Determine the [X, Y] coordinate at the center of the cell enclosing the given text.  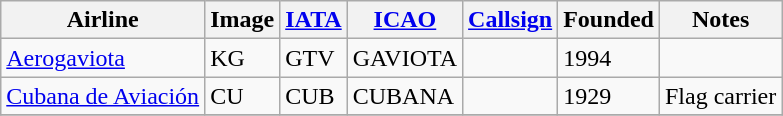
IATA [314, 20]
GAVIOTA [404, 58]
Cubana de Aviación [103, 96]
ICAO [404, 20]
GTV [314, 58]
Callsign [510, 20]
Image [242, 20]
KG [242, 58]
CU [242, 96]
Founded [609, 20]
CUBANA [404, 96]
CUB [314, 96]
Flag carrier [720, 96]
Aerogaviota [103, 58]
Airline [103, 20]
Notes [720, 20]
1994 [609, 58]
1929 [609, 96]
